Search for the cell housing the specified text and yield its [x, y] center coordinate. 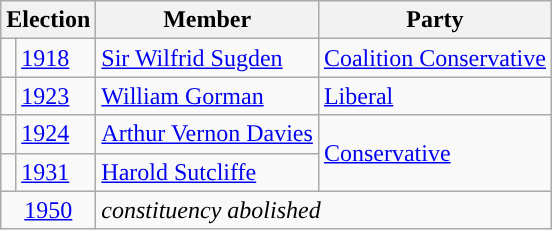
Member [208, 20]
Sir Wilfrid Sugden [208, 58]
William Gorman [208, 96]
1918 [56, 58]
1931 [56, 172]
Coalition Conservative [434, 58]
1950 [48, 210]
1924 [56, 134]
Liberal [434, 96]
Election [48, 20]
Conservative [434, 153]
1923 [56, 96]
Harold Sutcliffe [208, 172]
Arthur Vernon Davies [208, 134]
Party [434, 20]
constituency abolished [324, 210]
